Locate the cell with the specified text and output its (x, y) center coordinate. 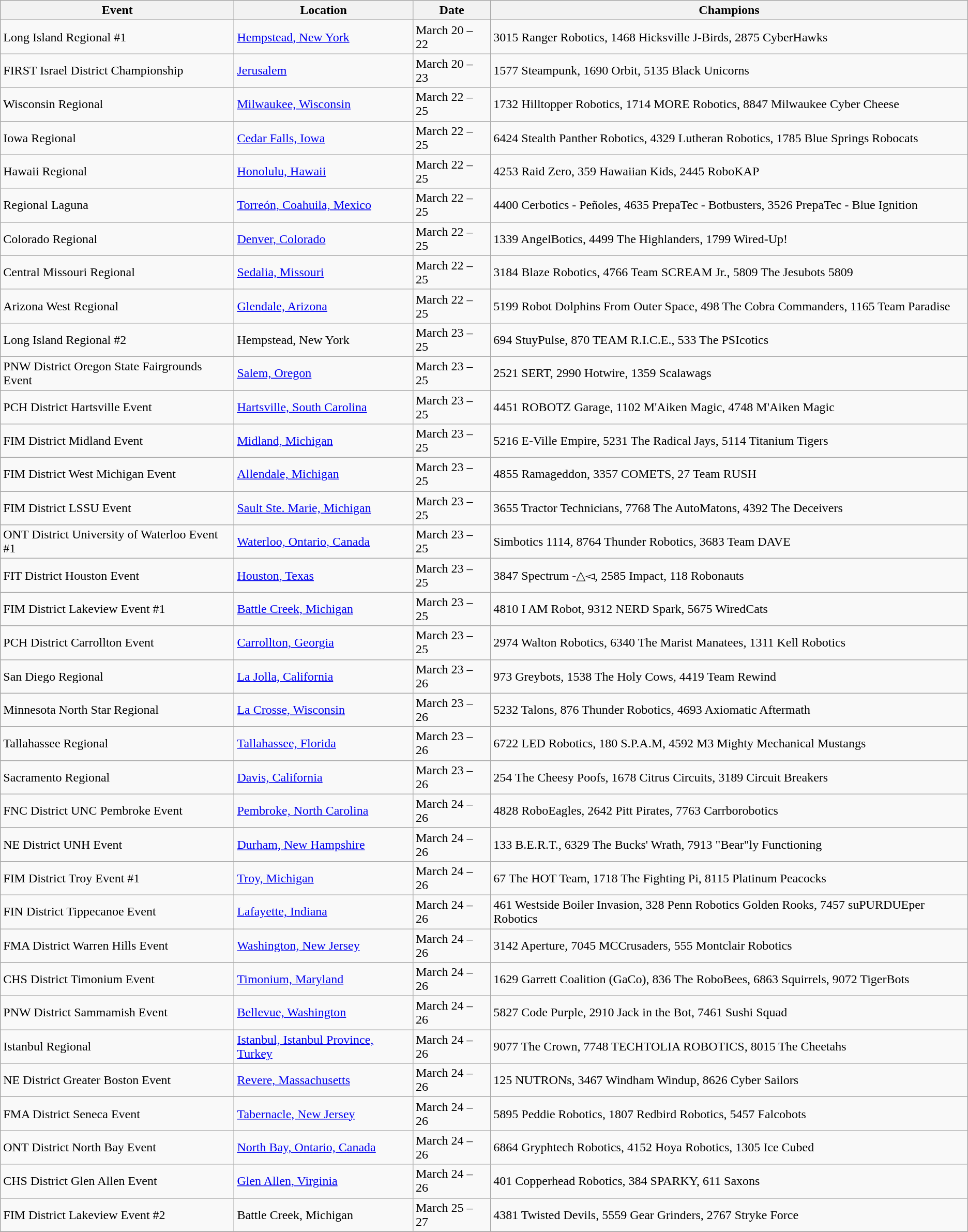
Istanbul, Istanbul Province, Turkey (324, 1047)
NE District UNH Event (117, 844)
Iowa Regional (117, 138)
FMA District Warren Hills Event (117, 945)
1732 Hilltopper Robotics, 1714 MORE Robotics, 8847 Milwaukee Cyber Cheese (729, 104)
Colorado Regional (117, 239)
4451 ROBOTZ Garage, 1102 M'Aiken Magic, 4748 M'Aiken Magic (729, 407)
Washington, New Jersey (324, 945)
Salem, Oregon (324, 373)
FIM District Lakeview Event #1 (117, 609)
Timonium, Maryland (324, 980)
Waterloo, Ontario, Canada (324, 542)
2521 SERT, 2990 Hotwire, 1359 Scalawags (729, 373)
4855 Ramageddon, 3357 COMETS, 27 Team RUSH (729, 475)
Location (324, 10)
Tabernacle, New Jersey (324, 1114)
Jerusalem (324, 70)
Simbotics 1114, 8764 Thunder Robotics, 3683 Team DAVE (729, 542)
125 NUTRONs, 3467 Windham Windup, 8626 Cyber Sailors (729, 1080)
254 The Cheesy Poofs, 1678 Citrus Circuits, 3189 Circuit Breakers (729, 777)
Regional Laguna (117, 205)
San Diego Regional (117, 677)
Carrollton, Georgia (324, 642)
4810 I AM Robot, 9312 NERD Spark, 5675 WiredCats (729, 609)
Sedalia, Missouri (324, 272)
Honolulu, Hawaii (324, 172)
FIM District Midland Event (117, 441)
FNC District UNC Pembroke Event (117, 811)
Hartsville, South Carolina (324, 407)
4253 Raid Zero, 359 Hawaiian Kids, 2445 RoboKAP (729, 172)
PCH District Carrollton Event (117, 642)
133 B.E.R.T., 6329 The Bucks' Wrath, 7913 "Bear"ly Functioning (729, 844)
5232 Talons, 876 Thunder Robotics, 4693 Axiomatic Aftermath (729, 710)
Pembroke, North Carolina (324, 811)
FIT District Houston Event (117, 575)
6864 Gryphtech Robotics, 4152 Hoya Robotics, 1305 Ice Cubed (729, 1147)
Tallahassee, Florida (324, 744)
4381 Twisted Devils, 5559 Gear Grinders, 2767 Stryke Force (729, 1214)
Event (117, 10)
Revere, Massachusetts (324, 1080)
Sacramento Regional (117, 777)
3655 Tractor Technicians, 7768 The AutoMatons, 4392 The Deceivers (729, 508)
Torreón, Coahuila, Mexico (324, 205)
Wisconsin Regional (117, 104)
1577 Steampunk, 1690 Orbit, 5135 Black Unicorns (729, 70)
5199 Robot Dolphins From Outer Space, 498 The Cobra Commanders, 1165 Team Paradise (729, 306)
CHS District Timonium Event (117, 980)
401 Copperhead Robotics, 384 SPARKY, 611 Saxons (729, 1181)
Arizona West Regional (117, 306)
3184 Blaze Robotics, 4766 Team SCREAM Jr., 5809 The Jesubots 5809 (729, 272)
Sault Ste. Marie, Michigan (324, 508)
973 Greybots, 1538 The Holy Cows, 4419 Team Rewind (729, 677)
6424 Stealth Panther Robotics, 4329 Lutheran Robotics, 1785 Blue Springs Robocats (729, 138)
Hawaii Regional (117, 172)
5895 Peddie Robotics, 1807 Redbird Robotics, 5457 Falcobots (729, 1114)
4828 RoboEagles, 2642 Pitt Pirates, 7763 Carrborobotics (729, 811)
March 20 – 22 (451, 37)
5216 E-Ville Empire, 5231 The Radical Jays, 5114 Titanium Tigers (729, 441)
4400 Cerbotics - Peñoles, 4635 PrepaTec - Botbusters, 3526 PrepaTec - Blue Ignition (729, 205)
FMA District Seneca Event (117, 1114)
CHS District Glen Allen Event (117, 1181)
3847 Spectrum -△◅, 2585 Impact, 118 Robonauts (729, 575)
1339 AngelBotics, 4499 The Highlanders, 1799 Wired-Up! (729, 239)
NE District Greater Boston Event (117, 1080)
Durham, New Hampshire (324, 844)
ONT District North Bay Event (117, 1147)
Midland, Michigan (324, 441)
Central Missouri Regional (117, 272)
La Jolla, California (324, 677)
9077 The Crown, 7748 TECHTOLIA ROBOTICS, 8015 The Cheetahs (729, 1047)
5827 Code Purple, 2910 Jack in the Bot, 7461 Sushi Squad (729, 1013)
Bellevue, Washington (324, 1013)
March 20 – 23 (451, 70)
ONT District University of Waterloo Event #1 (117, 542)
3015 Ranger Robotics, 1468 Hicksville J-Birds, 2875 CyberHawks (729, 37)
6722 LED Robotics, 180 S.P.A.M, 4592 M3 Mighty Mechanical Mustangs (729, 744)
Glendale, Arizona (324, 306)
La Crosse, Wisconsin (324, 710)
694 StuyPulse, 870 TEAM R.I.C.E., 533 The PSIcotics (729, 339)
1629 Garrett Coalition (GaCo), 836 The RoboBees, 6863 Squirrels, 9072 TigerBots (729, 980)
Davis, California (324, 777)
FIM District LSSU Event (117, 508)
Minnesota North Star Regional (117, 710)
PNW District Oregon State Fairgrounds Event (117, 373)
North Bay, Ontario, Canada (324, 1147)
FIN District Tippecanoe Event (117, 911)
PNW District Sammamish Event (117, 1013)
March 25 – 27 (451, 1214)
Champions (729, 10)
Denver, Colorado (324, 239)
Date (451, 10)
Glen Allen, Virginia (324, 1181)
461 Westside Boiler Invasion, 328 Penn Robotics Golden Rooks, 7457 suPURDUEper Robotics (729, 911)
67 The HOT Team, 1718 The Fighting Pi, 8115 Platinum Peacocks (729, 878)
3142 Aperture, 7045 MCCrusaders, 555 Montclair Robotics (729, 945)
Troy, Michigan (324, 878)
Houston, Texas (324, 575)
PCH District Hartsville Event (117, 407)
Lafayette, Indiana (324, 911)
Milwaukee, Wisconsin (324, 104)
FIRST Israel District Championship (117, 70)
Long Island Regional #1 (117, 37)
Istanbul Regional (117, 1047)
FIM District Troy Event #1 (117, 878)
Long Island Regional #2 (117, 339)
Tallahassee Regional (117, 744)
FIM District West Michigan Event (117, 475)
2974 Walton Robotics, 6340 The Marist Manatees, 1311 Kell Robotics (729, 642)
FIM District Lakeview Event #2 (117, 1214)
Allendale, Michigan (324, 475)
Cedar Falls, Iowa (324, 138)
